From the cell containing the given text, extract its center point as (x, y) coordinate. 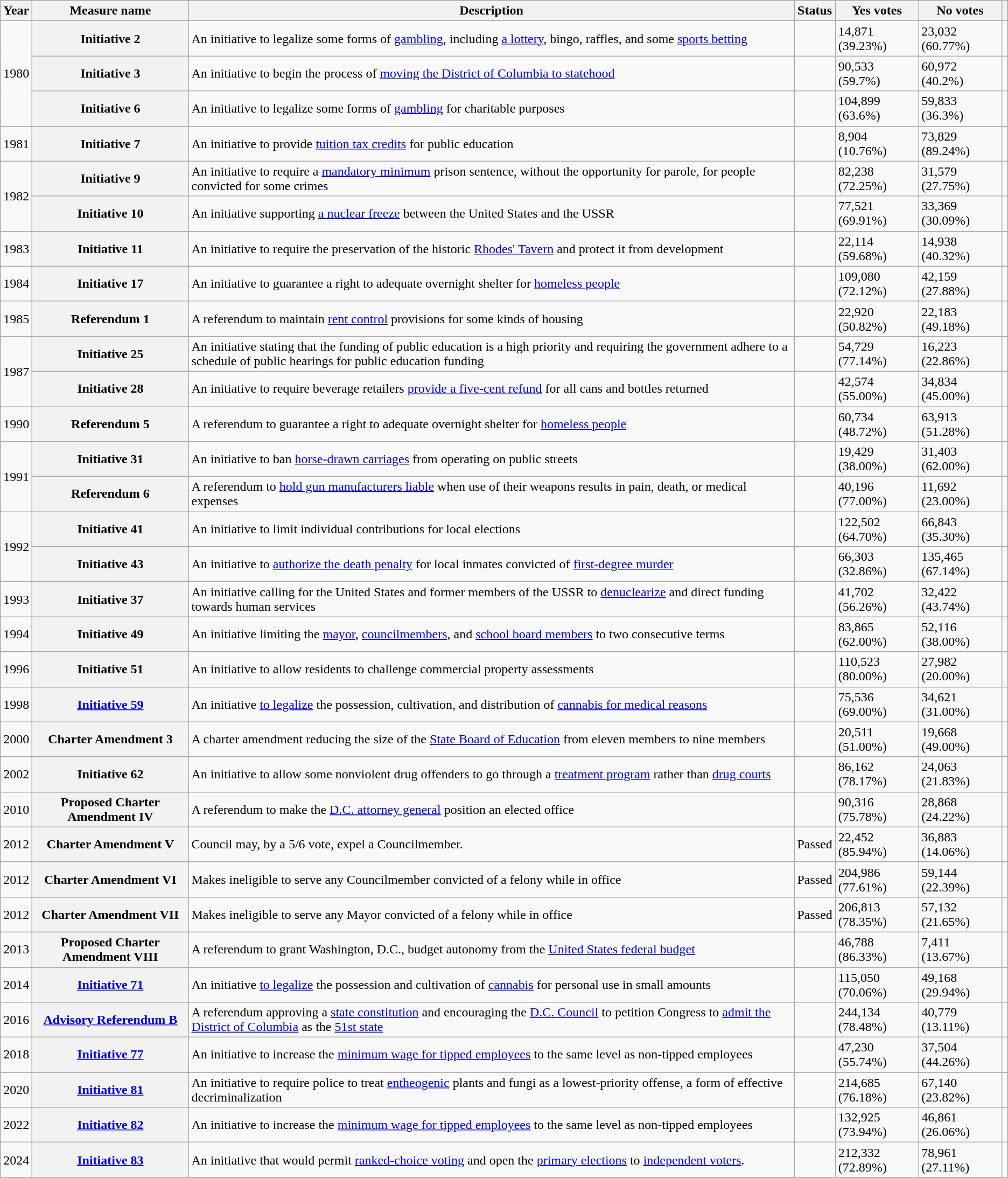
Description (491, 11)
Initiative 62 (110, 775)
Initiative 71 (110, 985)
An initiative to legalize the possession and cultivation of cannabis for personal use in small amounts (491, 985)
59,833 (36.3%) (960, 109)
Initiative 43 (110, 564)
Initiative 49 (110, 635)
Initiative 25 (110, 353)
78,961 (27.11%) (960, 1160)
27,982 (20.00%) (960, 669)
An initiative to guarantee a right to adequate overnight shelter for homeless people (491, 283)
52,116 (38.00%) (960, 635)
Initiative 77 (110, 1055)
Year (16, 11)
An initiative to provide tuition tax credits for public education (491, 143)
212,332 (72.89%) (877, 1160)
2002 (16, 775)
Initiative 83 (110, 1160)
20,511 (51.00%) (877, 739)
Initiative 10 (110, 213)
73,829 (89.24%) (960, 143)
77,521 (69.91%) (877, 213)
Initiative 37 (110, 599)
1993 (16, 599)
Council may, by a 5/6 vote, expel a Councilmember. (491, 845)
An initiative supporting a nuclear freeze between the United States and the USSR (491, 213)
An initiative to require beverage retailers provide a five-cent refund for all cans and bottles returned (491, 389)
An initiative calling for the United States and former members of the USSR to denuclearize and direct funding towards human services (491, 599)
67,140 (23.82%) (960, 1090)
An initiative limiting the mayor, councilmembers, and school board members to two consecutive terms (491, 635)
2016 (16, 1020)
1996 (16, 669)
Initiative 6 (110, 109)
90,533 (59.7%) (877, 73)
Referendum 6 (110, 494)
244,134 (78.48%) (877, 1020)
An initiative to allow some nonviolent drug offenders to go through a treatment program rather than drug courts (491, 775)
22,452(85.94%) (877, 845)
Charter Amendment V (110, 845)
66,843 (35.30%) (960, 529)
2024 (16, 1160)
An initiative to legalize the possession, cultivation, and distribution of cannabis for medical reasons (491, 705)
60,734 (48.72%) (877, 423)
1980 (16, 73)
34,621 (31.00%) (960, 705)
214,685 (76.18%) (877, 1090)
Measure name (110, 11)
2014 (16, 985)
An initiative to begin the process of moving the District of Columbia to statehood (491, 73)
46,861 (26.06%) (960, 1125)
1987 (16, 371)
75,536 (69.00%) (877, 705)
1981 (16, 143)
A referendum to guarantee a right to adequate overnight shelter for homeless people (491, 423)
No votes (960, 11)
2020 (16, 1090)
An initiative to legalize some forms of gambling for charitable purposes (491, 109)
19,668 (49.00%) (960, 739)
Yes votes (877, 11)
1985 (16, 319)
A referendum to grant Washington, D.C., budget autonomy from the United States federal budget (491, 949)
22,920 (50.82%) (877, 319)
Referendum 5 (110, 423)
42,574 (55.00%) (877, 389)
Advisory Referendum B (110, 1020)
Initiative 11 (110, 249)
Makes ineligible to serve any Councilmember convicted of a felony while in office (491, 879)
Initiative 2 (110, 39)
40,779 (13.11%) (960, 1020)
135,465 (67.14%) (960, 564)
Initiative 51 (110, 669)
Proposed Charter Amendment IV (110, 809)
122,502 (64.70%) (877, 529)
22,183 (49.18%) (960, 319)
40,196 (77.00%) (877, 494)
1992 (16, 547)
1984 (16, 283)
Initiative 31 (110, 459)
Charter Amendment VI (110, 879)
An initiative to require a mandatory minimum prison sentence, without the opportunity for parole, for people convicted for some crimes (491, 179)
31,579 (27.75%) (960, 179)
An initiative to require the preservation of the historic Rhodes' Tavern and protect it from development (491, 249)
1998 (16, 705)
A referendum to maintain rent control provisions for some kinds of housing (491, 319)
47,230 (55.74%) (877, 1055)
19,429 (38.00%) (877, 459)
An initiative to ban horse-drawn carriages from operating on public streets (491, 459)
1982 (16, 196)
1983 (16, 249)
An initiative to allow residents to challenge commercial property assessments (491, 669)
57,132(21.65%) (960, 915)
1990 (16, 423)
14,938 (40.32%) (960, 249)
82,238 (72.25%) (877, 179)
An initiative to limit individual contributions for local elections (491, 529)
A referendum to make the D.C. attorney general position an elected office (491, 809)
Initiative 9 (110, 179)
24,063 (21.83%) (960, 775)
16,223 (22.86%) (960, 353)
54,729 (77.14%) (877, 353)
Makes ineligible to serve any Mayor convicted of a felony while in office (491, 915)
109,080 (72.12%) (877, 283)
Initiative 3 (110, 73)
Charter Amendment 3 (110, 739)
86,162 (78.17%) (877, 775)
42,159 (27.88%) (960, 283)
Initiative 7 (110, 143)
28,868 (24.22%) (960, 809)
2013 (16, 949)
90,316 (75.78%) (877, 809)
33,369 (30.09%) (960, 213)
An initiative to authorize the death penalty for local inmates convicted of first-degree murder (491, 564)
14,871 (39.23%) (877, 39)
23,032 (60.77%) (960, 39)
22,114 (59.68%) (877, 249)
A referendum approving a state constitution and encouraging the D.C. Council to petition Congress to admit the District of Columbia as the 51st state (491, 1020)
Initiative 17 (110, 283)
Status (815, 11)
1991 (16, 477)
59,144(22.39%) (960, 879)
46,788 (86.33%) (877, 949)
A referendum to hold gun manufacturers liable when use of their weapons results in pain, death, or medical expenses (491, 494)
11,692 (23.00%) (960, 494)
132,925 (73.94%) (877, 1125)
2018 (16, 1055)
32,422 (43.74%) (960, 599)
Charter Amendment VII (110, 915)
A charter amendment reducing the size of the State Board of Education from eleven members to nine members (491, 739)
An initiative to require police to treat entheogenic plants and fungi as a lowest-priority offense, a form of effective decriminalization (491, 1090)
63,913 (51.28%) (960, 423)
37,504 (44.26%) (960, 1055)
34,834 (45.00%) (960, 389)
2000 (16, 739)
Initiative 59 (110, 705)
An initiative to legalize some forms of gambling, including a lottery, bingo, raffles, and some sports betting (491, 39)
8,904 (10.76%) (877, 143)
204,986(77.61%) (877, 879)
60,972 (40.2%) (960, 73)
41,702 (56.26%) (877, 599)
66,303 (32.86%) (877, 564)
An initiative that would permit ranked-choice voting and open the primary elections to independent voters. (491, 1160)
83,865 (62.00%) (877, 635)
2010 (16, 809)
1994 (16, 635)
49,168 (29.94%) (960, 985)
104,899 (63.6%) (877, 109)
Initiative 82 (110, 1125)
115,050 (70.06%) (877, 985)
36,883(14.06%) (960, 845)
2022 (16, 1125)
Initiative 81 (110, 1090)
Initiative 41 (110, 529)
206,813(78.35%) (877, 915)
110,523 (80.00%) (877, 669)
Initiative 28 (110, 389)
31,403 (62.00%) (960, 459)
Referendum 1 (110, 319)
7,411 (13.67%) (960, 949)
Proposed Charter Amendment VIII (110, 949)
